Search for the cell housing the specified text and yield its [x, y] center coordinate. 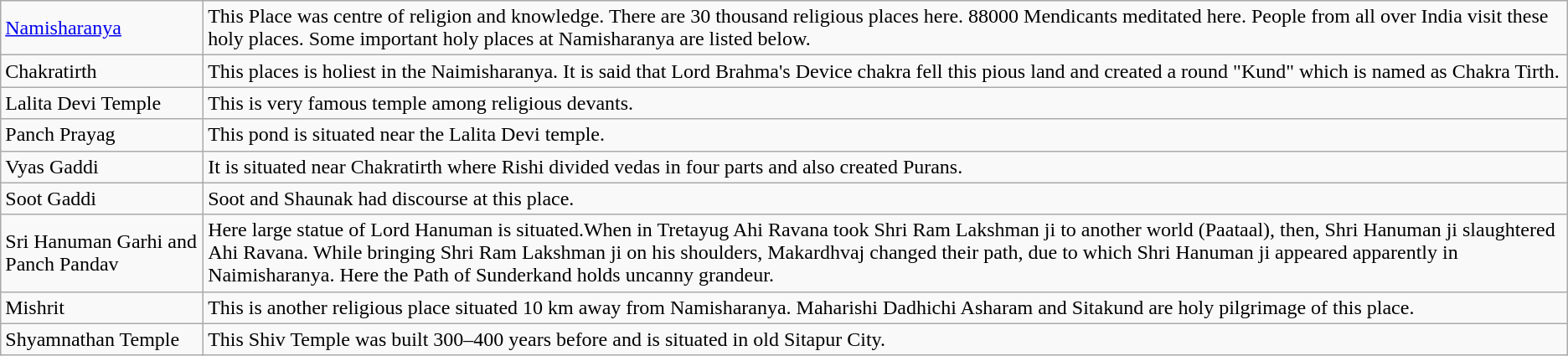
This is very famous temple among religious devants. [886, 103]
Lalita Devi Temple [102, 103]
This is another religious place situated 10 km away from Namisharanya. Maharishi Dadhichi Asharam and Sitakund are holy pilgrimage of this place. [886, 307]
Shyamnathan Temple [102, 339]
Sri Hanuman Garhi and Panch Pandav [102, 253]
Chakratirth [102, 71]
Vyas Gaddi [102, 167]
This Shiv Temple was built 300–400 years before and is situated in old Sitapur City. [886, 339]
Panch Prayag [102, 135]
This pond is situated near the Lalita Devi temple. [886, 135]
Soot and Shaunak had discourse at this place. [886, 199]
Mishrit [102, 307]
It is situated near Chakratirth where Rishi divided vedas in four parts and also created Purans. [886, 167]
Namisharanya [102, 28]
Soot Gaddi [102, 199]
